Scan for the cell matching the given text and deliver its [x, y] coordinate at center. 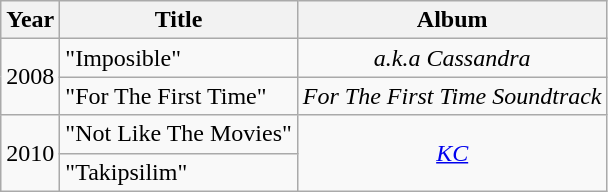
"Not Like The Movies" [179, 134]
2008 [30, 77]
Album [452, 20]
"For The First Time" [179, 96]
a.k.a Cassandra [452, 58]
Title [179, 20]
"Takipsilim" [179, 172]
Year [30, 20]
For The First Time Soundtrack [452, 96]
2010 [30, 153]
KC [452, 153]
"Imposible" [179, 58]
